Identify which cell holds the provided text, then report its [X, Y] central coordinate. 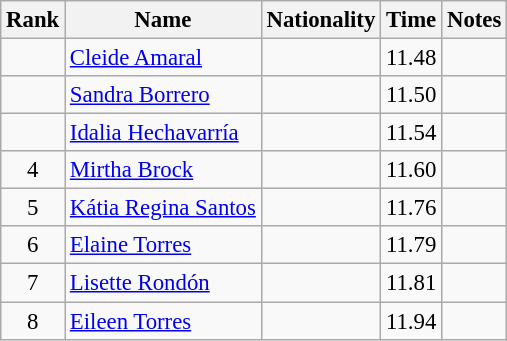
Idalia Hechavarría [164, 133]
Notes [474, 20]
11.79 [412, 245]
11.76 [412, 208]
11.81 [412, 283]
Sandra Borrero [164, 95]
4 [33, 170]
Cleide Amaral [164, 58]
11.54 [412, 133]
Lisette Rondón [164, 283]
5 [33, 208]
8 [33, 321]
Eileen Torres [164, 321]
7 [33, 283]
Nationality [320, 20]
Name [164, 20]
11.48 [412, 58]
11.50 [412, 95]
Elaine Torres [164, 245]
Mirtha Brock [164, 170]
6 [33, 245]
11.60 [412, 170]
Time [412, 20]
11.94 [412, 321]
Kátia Regina Santos [164, 208]
Rank [33, 20]
